Return (X, Y) of the center of cell containing provided text 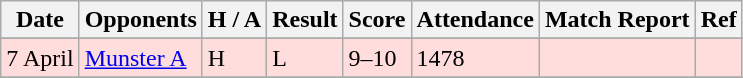
Score (377, 20)
Date (40, 20)
1478 (475, 58)
L (305, 58)
Attendance (475, 20)
Opponents (140, 20)
H / A (234, 20)
9–10 (377, 58)
Result (305, 20)
Munster A (140, 58)
H (234, 58)
Ref (718, 20)
7 April (40, 58)
Match Report (617, 20)
